Capture the cell that displays the provided text and extract its (x, y) central coordinate. 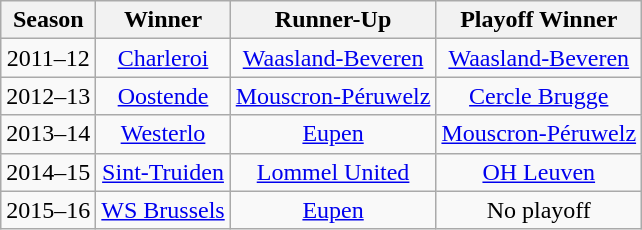
Sint-Truiden (163, 172)
2015–16 (48, 210)
Season (48, 20)
2012–13 (48, 96)
Playoff Winner (539, 20)
2014–15 (48, 172)
Westerlo (163, 134)
Lommel United (333, 172)
Winner (163, 20)
2013–14 (48, 134)
WS Brussels (163, 210)
Runner-Up (333, 20)
No playoff (539, 210)
OH Leuven (539, 172)
Charleroi (163, 58)
Oostende (163, 96)
2011–12 (48, 58)
Cercle Brugge (539, 96)
